Search for the cell housing the specified text and yield its (X, Y) center coordinate. 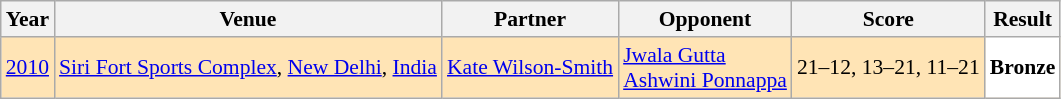
Venue (248, 19)
2010 (28, 68)
Year (28, 19)
Partner (530, 19)
Score (888, 19)
Opponent (705, 19)
Bronze (1023, 68)
Kate Wilson-Smith (530, 68)
Jwala Gutta Ashwini Ponnappa (705, 68)
Result (1023, 19)
21–12, 13–21, 11–21 (888, 68)
Siri Fort Sports Complex, New Delhi, India (248, 68)
